Locate the cell with the specified text and output its (X, Y) center coordinate. 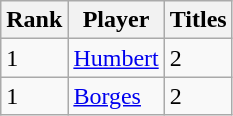
Titles (198, 20)
Rank (34, 20)
Player (116, 20)
Humbert (116, 58)
Borges (116, 96)
